Find where the given text appears and provide that cell's center as [X, Y] coordinate. 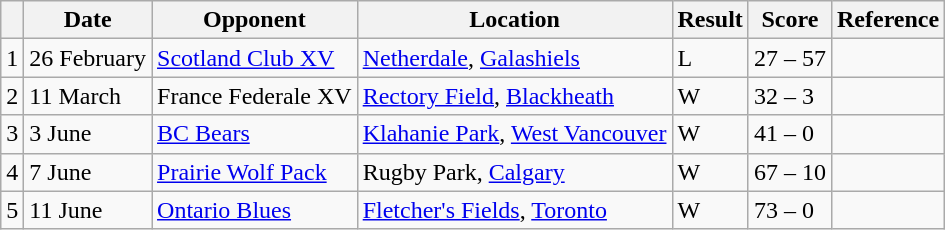
5 [12, 210]
Rectory Field, Blackheath [514, 96]
Result [710, 20]
32 – 3 [790, 96]
Ontario Blues [255, 210]
Opponent [255, 20]
67 – 10 [790, 172]
Rugby Park, Calgary [514, 172]
26 February [88, 58]
4 [12, 172]
3 June [88, 134]
73 – 0 [790, 210]
41 – 0 [790, 134]
Date [88, 20]
Netherdale, Galashiels [514, 58]
27 – 57 [790, 58]
BC Bears [255, 134]
L [710, 58]
Klahanie Park, West Vancouver [514, 134]
2 [12, 96]
1 [12, 58]
Reference [888, 20]
Prairie Wolf Pack [255, 172]
France Federale XV [255, 96]
Scotland Club XV [255, 58]
Location [514, 20]
3 [12, 134]
11 March [88, 96]
Fletcher's Fields, Toronto [514, 210]
7 June [88, 172]
Score [790, 20]
11 June [88, 210]
